Identify which cell holds the provided text, then report its [X, Y] central coordinate. 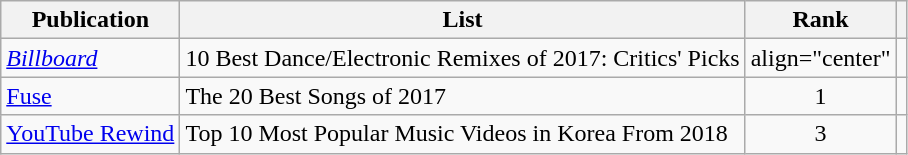
YouTube Rewind [90, 134]
10 Best Dance/Electronic Remixes of 2017: Critics' Picks [462, 58]
3 [820, 134]
List [462, 20]
align="center" [820, 58]
Rank [820, 20]
Billboard [90, 58]
The 20 Best Songs of 2017 [462, 96]
Publication [90, 20]
Top 10 Most Popular Music Videos in Korea From 2018 [462, 134]
Fuse [90, 96]
1 [820, 96]
